Extract the (x, y) coordinate from the center of the cell holding the provided text.  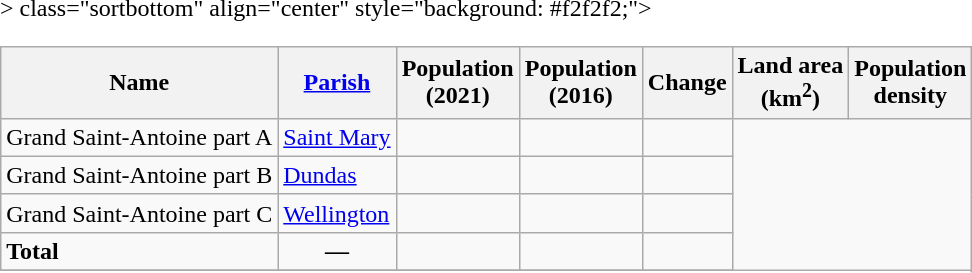
Population(2016) (580, 83)
Population(2021) (458, 83)
Name (140, 83)
Saint Mary (337, 137)
Land area(km2) (790, 83)
Dundas (337, 175)
Grand Saint-Antoine part A (140, 137)
Wellington (337, 213)
Change (687, 83)
— (337, 251)
Populationdensity (910, 83)
Parish (337, 83)
Grand Saint-Antoine part C (140, 213)
Grand Saint-Antoine part B (140, 175)
Total (140, 251)
